Locate the cell with the specified text and output its [X, Y] center coordinate. 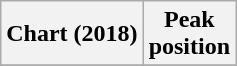
Peak position [189, 34]
Chart (2018) [72, 34]
